For the text-containing cell, return its midpoint in [x, y] coordinate format. 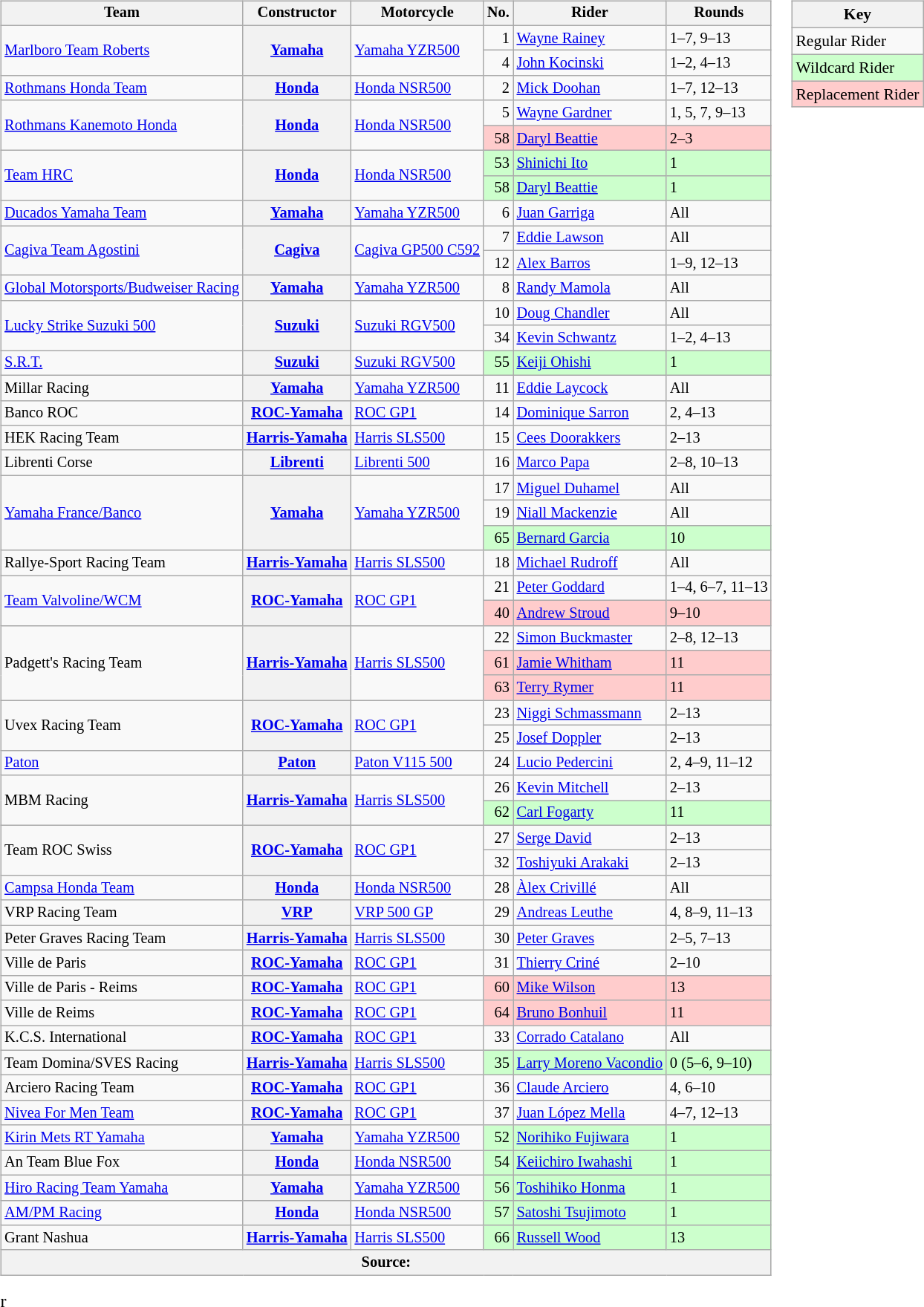
Jamie Whitham [590, 663]
VRP Racing Team [122, 913]
1–9, 12–13 [719, 263]
Cagiva Team Agostini [122, 251]
Josef Doppler [590, 738]
6 [498, 213]
VRP [297, 913]
Banco ROC [122, 413]
Kevin Schwantz [590, 338]
15 [498, 438]
Librenti 500 [417, 463]
Rothmans Kanemoto Honda [122, 125]
4–7, 12–13 [719, 1113]
Wayne Rainey [590, 38]
32 [498, 863]
Arciero Racing Team [122, 1088]
Randy Mamola [590, 288]
29 [498, 913]
Mick Doohan [590, 88]
S.R.T. [122, 363]
Kirin Mets RT Yamaha [122, 1138]
HEK Racing Team [122, 438]
Doug Chandler [590, 313]
56 [498, 1187]
Rider [590, 13]
2–5, 7–13 [719, 938]
36 [498, 1088]
Keiji Ohishi [590, 363]
Corrado Catalano [590, 1038]
31 [498, 963]
Rounds [719, 13]
Lucio Pedercini [590, 763]
Dominique Sarron [590, 413]
4, 8–9, 11–13 [719, 913]
Team HRC [122, 175]
Michael Rudroff [590, 563]
Eddie Laycock [590, 388]
53 [498, 163]
Paton V115 500 [417, 763]
Motorcycle [417, 13]
Librenti Corse [122, 463]
Global Motorsports/Budweiser Racing [122, 288]
Juan Garriga [590, 213]
Regular Rider [857, 41]
Peter Goddard [590, 588]
Rothmans Honda Team [122, 88]
Toshihiko Honma [590, 1187]
Norihiko Fujiwara [590, 1138]
Juan López Mella [590, 1113]
An Team Blue Fox [122, 1163]
Bernard Garcia [590, 538]
Shinichi Ito [590, 163]
Thierry Criné [590, 963]
0 (5–6, 9–10) [719, 1063]
24 [498, 763]
Alex Barros [590, 263]
2–10 [719, 963]
35 [498, 1063]
25 [498, 738]
Rallye-Sport Racing Team [122, 563]
Cagiva [297, 251]
26 [498, 788]
63 [498, 688]
John Kocinski [590, 63]
Replacement Rider [857, 94]
52 [498, 1138]
Marlboro Team Roberts [122, 50]
2–3 [719, 138]
4, 6–10 [719, 1088]
Niall Mackenzie [590, 513]
Marco Papa [590, 463]
5 [498, 113]
Wildcard Rider [857, 68]
Lucky Strike Suzuki 500 [122, 325]
Eddie Lawson [590, 238]
57 [498, 1213]
27 [498, 838]
40 [498, 613]
1–4, 6–7, 11–13 [719, 588]
Niggi Schmassmann [590, 713]
Àlex Crivillé [590, 888]
Hiro Racing Team Yamaha [122, 1187]
4 [498, 63]
7 [498, 238]
37 [498, 1113]
Ville de Paris - Reims [122, 988]
Grant Nashua [122, 1238]
14 [498, 413]
Bruno Bonhuil [590, 1013]
9–10 [719, 613]
1–7, 9–13 [719, 38]
Kevin Mitchell [590, 788]
Russell Wood [590, 1238]
K.C.S. International [122, 1038]
Satoshi Tsujimoto [590, 1213]
2 [498, 88]
Source: [386, 1262]
Millar Racing [122, 388]
65 [498, 538]
Peter Graves [590, 938]
Ville de Paris [122, 963]
66 [498, 1238]
Cagiva GP500 C592 [417, 251]
Larry Moreno Vacondio [590, 1063]
Peter Graves Racing Team [122, 938]
Cees Doorakkers [590, 438]
Campsa Honda Team [122, 888]
Toshiyuki Arakaki [590, 863]
2–8, 12–13 [719, 638]
Claude Arciero [590, 1088]
Team [122, 13]
19 [498, 513]
23 [498, 713]
17 [498, 488]
28 [498, 888]
16 [498, 463]
22 [498, 638]
Padgett's Racing Team [122, 662]
54 [498, 1163]
Carl Fogarty [590, 813]
Uvex Racing Team [122, 725]
2–8, 10–13 [719, 463]
60 [498, 988]
Constructor [297, 13]
No. [498, 13]
2, 4–9, 11–12 [719, 763]
62 [498, 813]
VRP 500 GP [417, 913]
18 [498, 563]
30 [498, 938]
AM/PM Racing [122, 1213]
Ville de Reims [122, 1013]
Team Domina/SVES Racing [122, 1063]
1–7, 12–13 [719, 88]
Miguel Duhamel [590, 488]
Nivea For Men Team [122, 1113]
Terry Rymer [590, 688]
Librenti [297, 463]
Wayne Gardner [590, 113]
Simon Buckmaster [590, 638]
34 [498, 338]
Keiichiro Iwahashi [590, 1163]
55 [498, 363]
Andreas Leuthe [590, 913]
61 [498, 663]
33 [498, 1038]
12 [498, 263]
MBM Racing [122, 801]
Ducados Yamaha Team [122, 213]
Serge David [590, 838]
Yamaha France/Banco [122, 512]
8 [498, 288]
Key [857, 15]
21 [498, 588]
Andrew Stroud [590, 613]
64 [498, 1013]
Team ROC Swiss [122, 850]
1, 5, 7, 9–13 [719, 113]
Mike Wilson [590, 988]
2, 4–13 [719, 413]
Team Valvoline/WCM [122, 600]
